Capture the cell that displays the provided text and extract its [x, y] central coordinate. 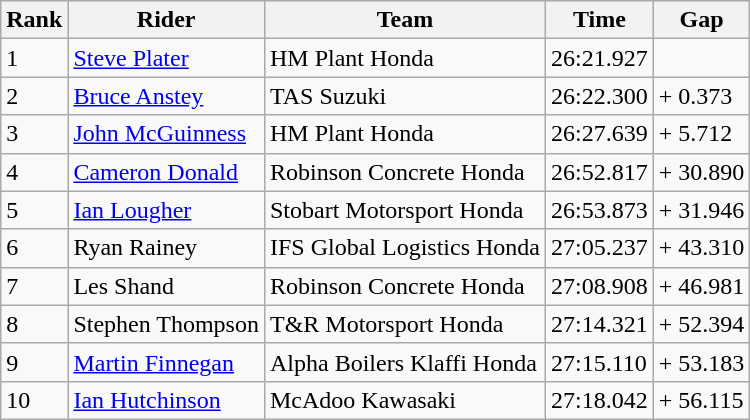
+ 46.981 [702, 286]
+ 5.712 [702, 134]
26:27.639 [600, 134]
1 [34, 58]
+ 0.373 [702, 96]
3 [34, 134]
Team [404, 20]
5 [34, 210]
Stobart Motorsport Honda [404, 210]
Time [600, 20]
27:08.908 [600, 286]
T&R Motorsport Honda [404, 324]
10 [34, 400]
27:05.237 [600, 248]
4 [34, 172]
+ 43.310 [702, 248]
Ryan Rainey [166, 248]
IFS Global Logistics Honda [404, 248]
Cameron Donald [166, 172]
Rider [166, 20]
26:53.873 [600, 210]
2 [34, 96]
9 [34, 362]
7 [34, 286]
Rank [34, 20]
Bruce Anstey [166, 96]
Martin Finnegan [166, 362]
Stephen Thompson [166, 324]
+ 53.183 [702, 362]
McAdoo Kawasaki [404, 400]
Gap [702, 20]
Alpha Boilers Klaffi Honda [404, 362]
+ 30.890 [702, 172]
26:52.817 [600, 172]
+ 56.115 [702, 400]
Ian Hutchinson [166, 400]
27:14.321 [600, 324]
26:21.927 [600, 58]
27:15.110 [600, 362]
26:22.300 [600, 96]
8 [34, 324]
27:18.042 [600, 400]
Steve Plater [166, 58]
TAS Suzuki [404, 96]
Ian Lougher [166, 210]
John McGuinness [166, 134]
+ 52.394 [702, 324]
+ 31.946 [702, 210]
6 [34, 248]
Les Shand [166, 286]
